Find where the given text appears and provide that cell's center as [X, Y] coordinate. 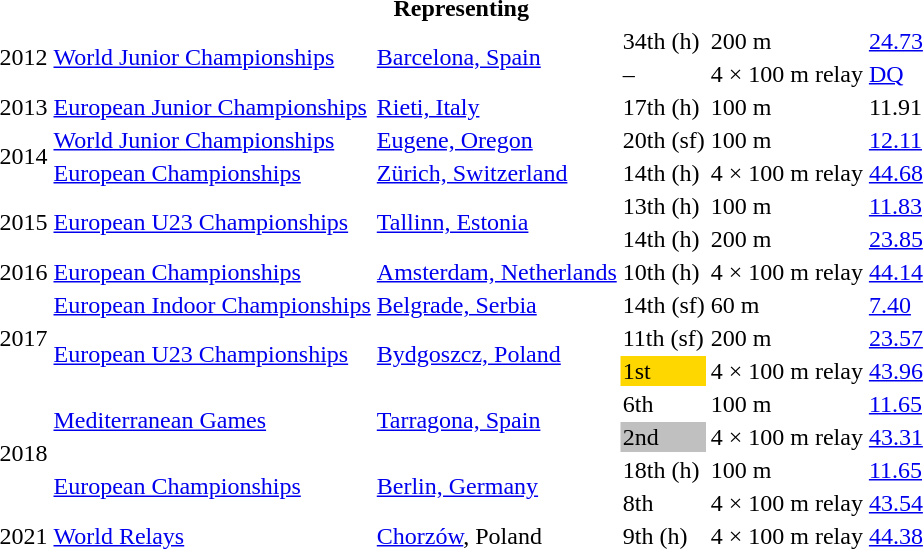
Rieti, Italy [496, 107]
1st [664, 371]
10th (h) [664, 272]
Barcelona, Spain [496, 58]
Berlin, Germany [496, 486]
– [664, 74]
60 m [786, 305]
Belgrade, Serbia [496, 305]
11th (sf) [664, 338]
Bydgoszcz, Poland [496, 354]
34th (h) [664, 41]
2nd [664, 437]
17th (h) [664, 107]
Zürich, Switzerland [496, 173]
European Junior Championships [212, 107]
14th (sf) [664, 305]
6th [664, 404]
European Indoor Championships [212, 305]
20th (sf) [664, 140]
13th (h) [664, 206]
8th [664, 503]
Eugene, Oregon [496, 140]
Tarragona, Spain [496, 420]
Amsterdam, Netherlands [496, 272]
18th (h) [664, 470]
Mediterranean Games [212, 420]
Tallinn, Estonia [496, 222]
